Return (x, y) of the center of cell containing provided text 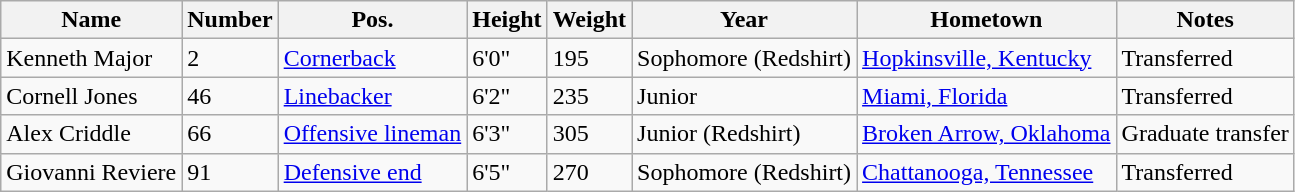
6'2" (507, 96)
Weight (589, 20)
Graduate transfer (1205, 134)
91 (230, 172)
Miami, Florida (986, 96)
Height (507, 20)
Giovanni Reviere (92, 172)
Hopkinsville, Kentucky (986, 58)
Junior (744, 96)
6'0" (507, 58)
270 (589, 172)
Name (92, 20)
Pos. (372, 20)
Cornerback (372, 58)
Hometown (986, 20)
Alex Criddle (92, 134)
Linebacker (372, 96)
Kenneth Major (92, 58)
46 (230, 96)
Offensive lineman (372, 134)
Broken Arrow, Oklahoma (986, 134)
Chattanooga, Tennessee (986, 172)
Defensive end (372, 172)
6'3" (507, 134)
195 (589, 58)
6'5" (507, 172)
Notes (1205, 20)
2 (230, 58)
Number (230, 20)
66 (230, 134)
305 (589, 134)
235 (589, 96)
Cornell Jones (92, 96)
Junior (Redshirt) (744, 134)
Year (744, 20)
